Return the (X, Y) coordinate for the center point of the cell that contains the specified text.  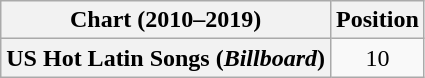
US Hot Latin Songs (Billboard) (166, 58)
Chart (2010–2019) (166, 20)
Position (378, 20)
10 (378, 58)
